For the text-containing cell, return its midpoint in [X, Y] coordinate format. 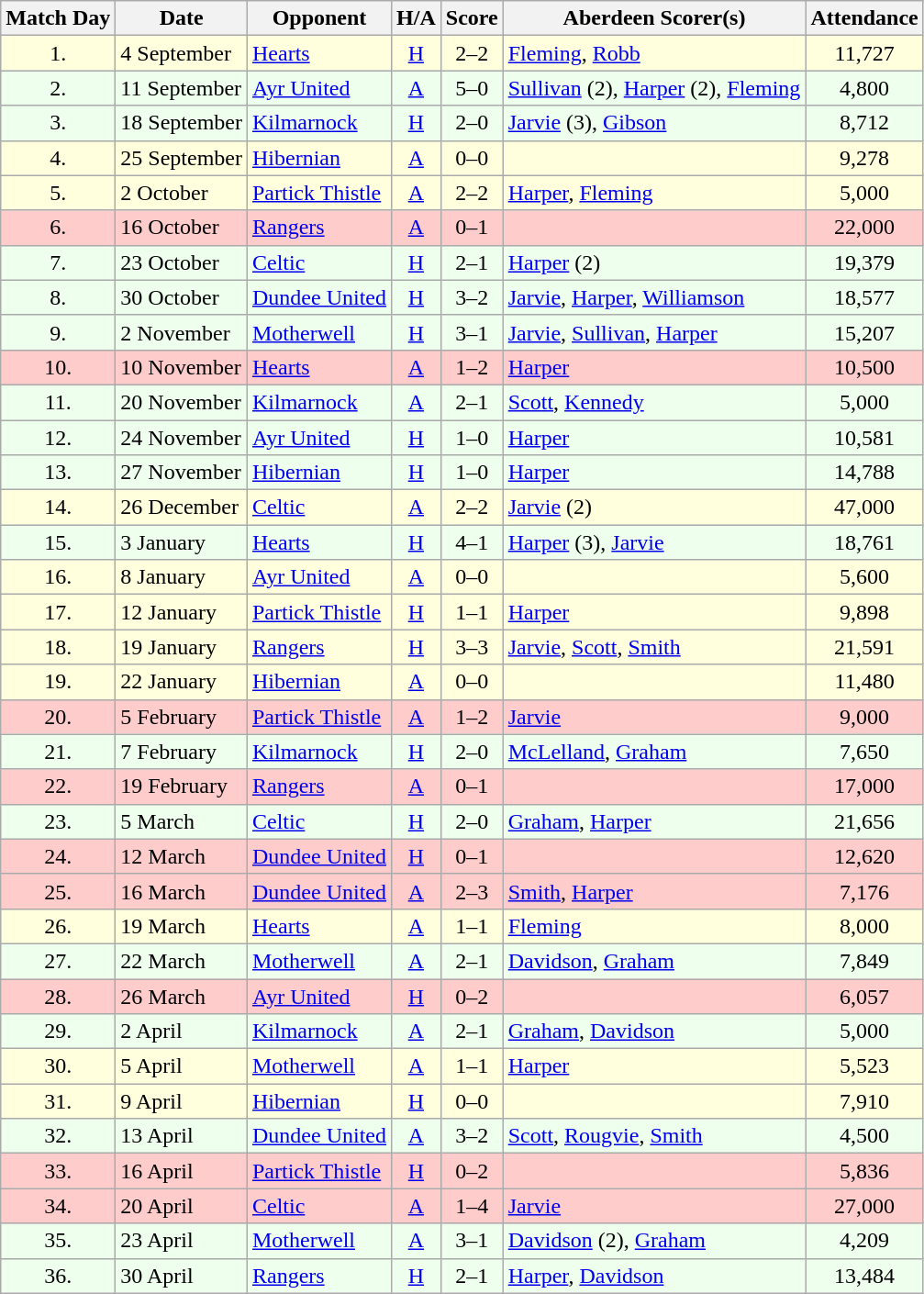
18 September [182, 123]
13,484 [864, 1276]
19 January [182, 647]
2 November [182, 332]
7. [59, 262]
28. [59, 996]
30. [59, 1066]
16 March [182, 891]
H/A [417, 18]
10,581 [864, 438]
Scott, Rougvie, Smith [654, 1136]
7,910 [864, 1101]
27. [59, 961]
30 April [182, 1276]
24 November [182, 438]
Aberdeen Scorer(s) [654, 18]
10 November [182, 367]
23. [59, 821]
8 January [182, 577]
2. [59, 88]
Date [182, 18]
1. [59, 53]
4,500 [864, 1136]
11 September [182, 88]
3 January [182, 542]
3–3 [472, 647]
2–3 [472, 891]
20 November [182, 402]
17. [59, 612]
23 October [182, 262]
16 April [182, 1171]
Score [472, 18]
21,656 [864, 821]
5 February [182, 717]
5. [59, 193]
7 February [182, 752]
9,000 [864, 717]
13. [59, 473]
10. [59, 367]
Jarvie (2) [654, 508]
Jarvie, Harper, Williamson [654, 297]
5 March [182, 821]
32. [59, 1136]
Smith, Harper [654, 891]
17,000 [864, 786]
Sullivan (2), Harper (2), Fleming [654, 88]
13 April [182, 1136]
6. [59, 228]
12,620 [864, 856]
19,379 [864, 262]
21. [59, 752]
47,000 [864, 508]
12. [59, 438]
26 March [182, 996]
18,577 [864, 297]
Scott, Kennedy [654, 402]
Jarvie (3), Gibson [654, 123]
12 January [182, 612]
Attendance [864, 18]
5–0 [472, 88]
5,523 [864, 1066]
Harper, Fleming [654, 193]
10,500 [864, 367]
22. [59, 786]
4,800 [864, 88]
20. [59, 717]
15,207 [864, 332]
2 April [182, 1032]
Davidson (2), Graham [654, 1241]
30 October [182, 297]
4 September [182, 53]
7,849 [864, 961]
8,712 [864, 123]
21,591 [864, 647]
5 April [182, 1066]
Jarvie, Scott, Smith [654, 647]
9. [59, 332]
19. [59, 682]
7,176 [864, 891]
4,209 [864, 1241]
8,000 [864, 926]
27 November [182, 473]
22 January [182, 682]
12 March [182, 856]
20 April [182, 1206]
11,727 [864, 53]
31. [59, 1101]
18. [59, 647]
16. [59, 577]
5,600 [864, 577]
14,788 [864, 473]
23 April [182, 1241]
33. [59, 1171]
8. [59, 297]
36. [59, 1276]
11,480 [864, 682]
29. [59, 1032]
Match Day [59, 18]
26. [59, 926]
Fleming, Robb [654, 53]
1–4 [472, 1206]
9,898 [864, 612]
15. [59, 542]
19 February [182, 786]
Harper (3), Jarvie [654, 542]
Fleming [654, 926]
7,650 [864, 752]
22 March [182, 961]
6,057 [864, 996]
Jarvie, Sullivan, Harper [654, 332]
27,000 [864, 1206]
9,278 [864, 158]
5,836 [864, 1171]
16 October [182, 228]
18,761 [864, 542]
9 April [182, 1101]
Harper (2) [654, 262]
Davidson, Graham [654, 961]
25 September [182, 158]
Graham, Davidson [654, 1032]
4. [59, 158]
Opponent [319, 18]
McLelland, Graham [654, 752]
Harper, Davidson [654, 1276]
19 March [182, 926]
3. [59, 123]
Graham, Harper [654, 821]
24. [59, 856]
4–1 [472, 542]
2 October [182, 193]
35. [59, 1241]
34. [59, 1206]
14. [59, 508]
25. [59, 891]
26 December [182, 508]
11. [59, 402]
22,000 [864, 228]
